Capture the cell that displays the provided text and extract its (x, y) central coordinate. 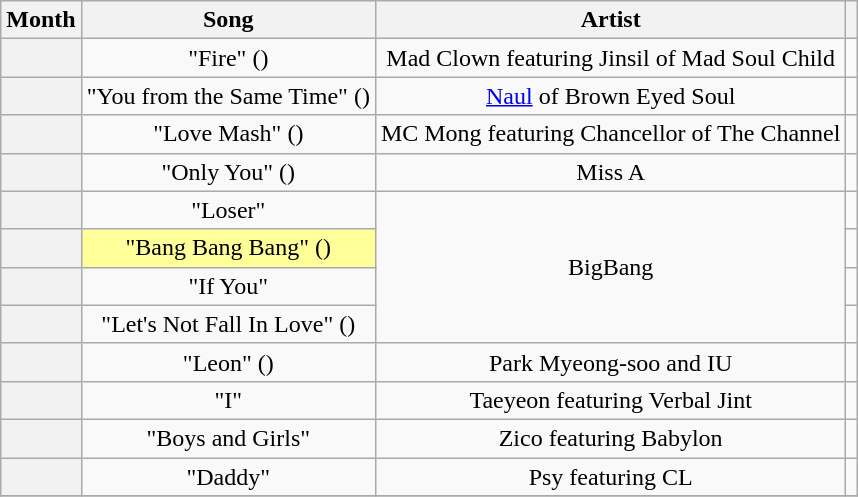
Zico featuring Babylon (610, 438)
Month (41, 20)
"Daddy" (228, 477)
"Leon" () (228, 362)
Naul of Brown Eyed Soul (610, 96)
"Let's Not Fall In Love" () (228, 324)
"Loser" (228, 210)
MC Mong featuring Chancellor of The Channel (610, 134)
Artist (610, 20)
Park Myeong-soo and IU (610, 362)
Song (228, 20)
"Boys and Girls" (228, 438)
Miss A (610, 172)
"I" (228, 400)
"Love Mash" () (228, 134)
"You from the Same Time" () (228, 96)
"Fire" () (228, 58)
BigBang (610, 267)
"Bang Bang Bang" () (228, 248)
Psy featuring CL (610, 477)
"Only You" () (228, 172)
Mad Clown featuring Jinsil of Mad Soul Child (610, 58)
Taeyeon featuring Verbal Jint (610, 400)
"If You" (228, 286)
